From the cell containing the given text, extract its center point as [x, y] coordinate. 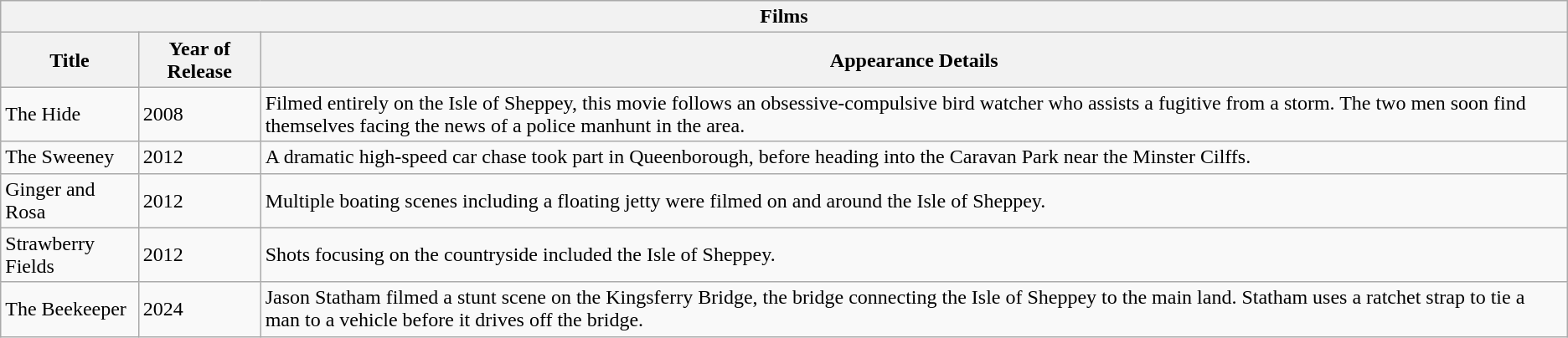
The Beekeeper [70, 310]
Multiple boating scenes including a floating jetty were filmed on and around the Isle of Sheppey. [914, 201]
Appearance Details [914, 60]
Shots focusing on the countryside included the Isle of Sheppey. [914, 254]
Films [784, 17]
Year of Release [199, 60]
The Sweeney [70, 157]
Title [70, 60]
A dramatic high-speed car chase took part in Queenborough, before heading into the Caravan Park near the Minster Cilffs. [914, 157]
The Hide [70, 114]
Ginger and Rosa [70, 201]
Strawberry Fields [70, 254]
2008 [199, 114]
2024 [199, 310]
